Output the [x, y] coordinate of the center of the cell containing the given text.  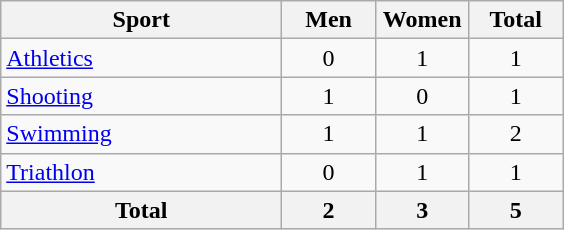
Athletics [142, 58]
Sport [142, 20]
Men [329, 20]
3 [422, 210]
Triathlon [142, 172]
Shooting [142, 96]
Women [422, 20]
Swimming [142, 134]
5 [516, 210]
